Return [x, y] of the center of cell containing provided text 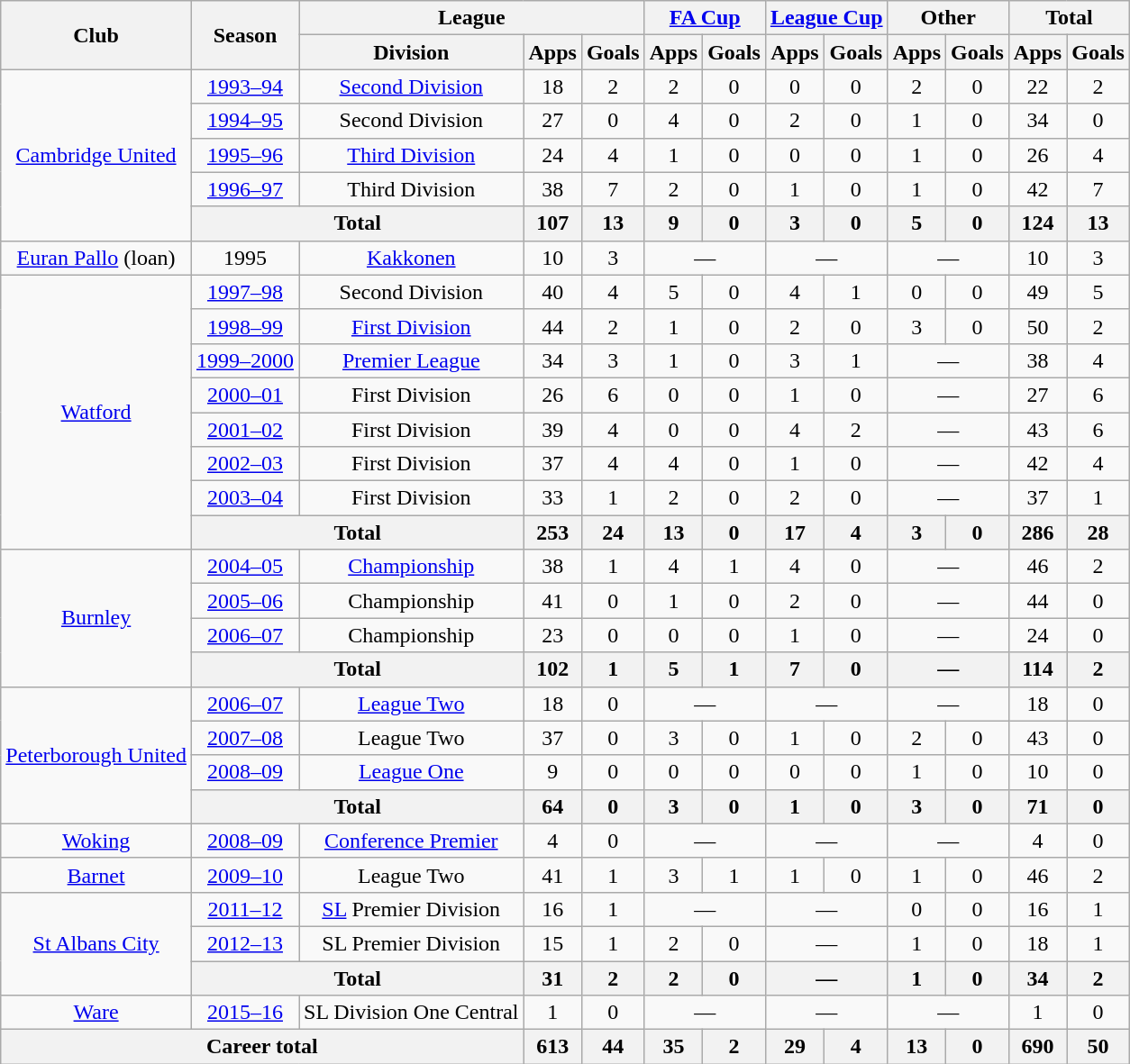
Burnley [96, 618]
1995–96 [245, 155]
League One [411, 772]
Season [245, 35]
1999–2000 [245, 360]
Peterborough United [96, 755]
1993–94 [245, 86]
Kakkonen [411, 258]
Other [948, 18]
29 [795, 1047]
23 [552, 635]
Career total [262, 1047]
49 [1037, 292]
613 [552, 1047]
Watford [96, 412]
2015–16 [245, 1013]
15 [552, 943]
33 [552, 498]
2009–10 [245, 875]
League [472, 18]
Barnet [96, 875]
22 [1037, 86]
2002–03 [245, 464]
35 [673, 1047]
2005–06 [245, 601]
League Cup [826, 18]
2001–02 [245, 430]
39 [552, 430]
1996–97 [245, 189]
2011–12 [245, 909]
2003–04 [245, 498]
1994–95 [245, 121]
114 [1037, 669]
690 [1037, 1047]
FA Cup [705, 18]
2004–05 [245, 567]
1995 [245, 258]
2007–08 [245, 738]
17 [795, 532]
253 [552, 532]
71 [1037, 806]
1998–99 [245, 326]
64 [552, 806]
Club [96, 35]
2000–01 [245, 395]
2012–13 [245, 943]
1997–98 [245, 292]
Woking [96, 841]
SL Division One Central [411, 1013]
286 [1037, 532]
Ware [96, 1013]
Premier League [411, 360]
28 [1098, 532]
124 [1037, 223]
31 [552, 978]
Euran Pallo (loan) [96, 258]
102 [552, 669]
St Albans City [96, 943]
40 [552, 292]
Conference Premier [411, 841]
Division [411, 52]
Cambridge United [96, 155]
107 [552, 223]
